Capture the cell that displays the provided text and extract its (X, Y) central coordinate. 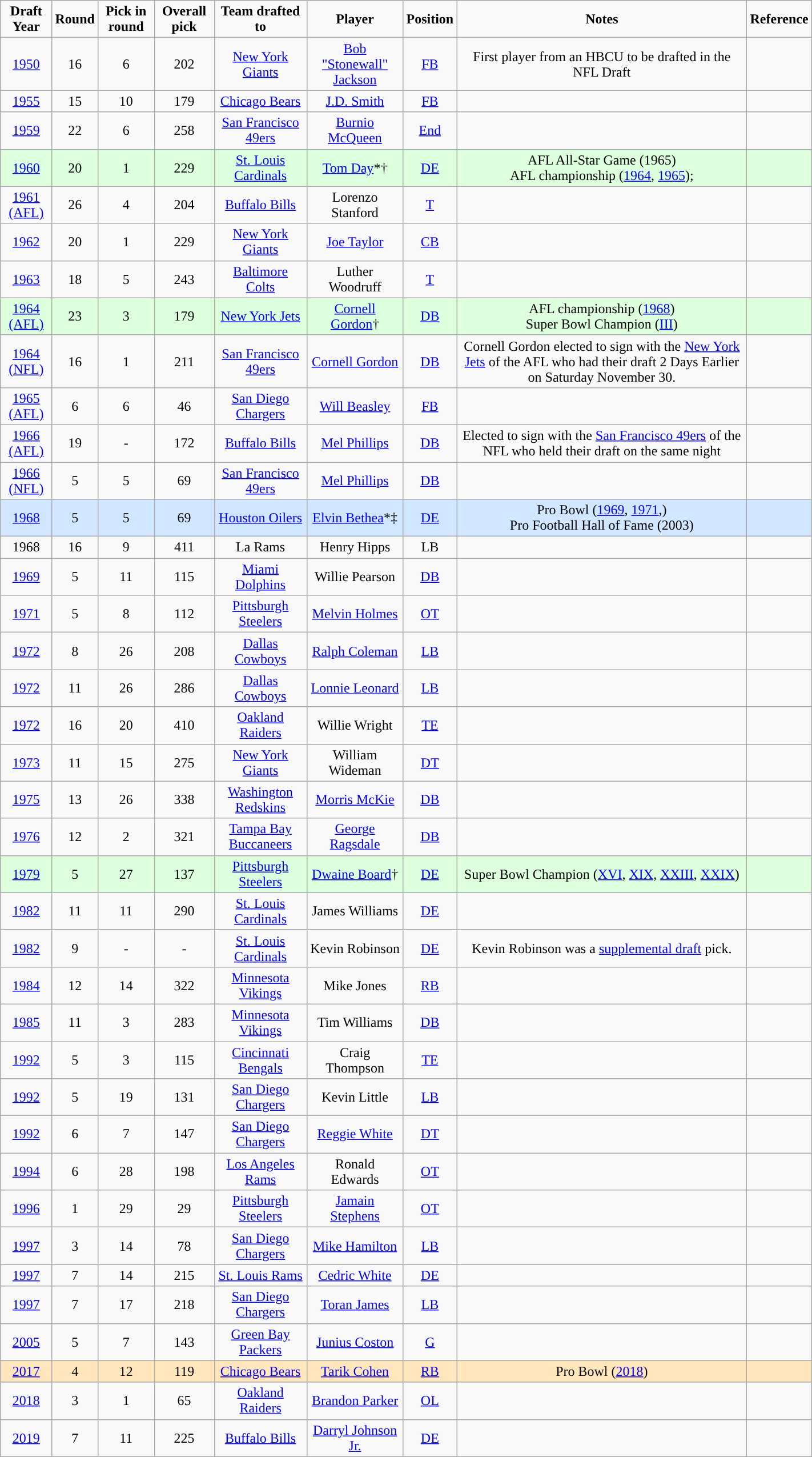
Miami Dolphins (260, 577)
Overall pick (184, 19)
Baltimore Colts (260, 279)
Lorenzo Stanford (355, 205)
2 (126, 836)
Ronald Edwards (355, 1171)
Mike Jones (355, 985)
243 (184, 279)
Tampa Bay Buccaneers (260, 836)
1985 (26, 1023)
23 (75, 317)
Luther Woodruff (355, 279)
1955 (26, 101)
28 (126, 1171)
Team drafted to (260, 19)
2019 (26, 1438)
Kevin Robinson (355, 948)
1966 (AFL) (26, 443)
Pick in round (126, 19)
New York Jets (260, 317)
Notes (602, 19)
22 (75, 130)
Junius Coston (355, 1342)
211 (184, 361)
215 (184, 1275)
1973 (26, 762)
Reference (779, 19)
Melvin Holmes (355, 614)
208 (184, 651)
202 (184, 64)
78 (184, 1246)
1996 (26, 1209)
Jamain Stephens (355, 1209)
18 (75, 279)
First player from an HBCU to be drafted in the NFL Draft (602, 64)
275 (184, 762)
204 (184, 205)
411 (184, 547)
1994 (26, 1171)
2005 (26, 1342)
1969 (26, 577)
1975 (26, 800)
Super Bowl Champion (XVI, XIX, XXIII, XXIX) (602, 874)
Tim Williams (355, 1023)
112 (184, 614)
Lonnie Leonard (355, 688)
Reggie White (355, 1135)
13 (75, 800)
286 (184, 688)
George Ragsdale (355, 836)
172 (184, 443)
Tom Day*† (355, 168)
Mike Hamilton (355, 1246)
Dwaine Board† (355, 874)
1960 (26, 168)
1984 (26, 985)
Burnio McQueen (355, 130)
St. Louis Rams (260, 1275)
Elvin Bethea*‡ (355, 518)
Toran James (355, 1305)
Position (430, 19)
17 (126, 1305)
1964 (NFL) (26, 361)
Willie Wright (355, 726)
283 (184, 1023)
1966 (NFL) (26, 480)
Cornell Gordon (355, 361)
1961 (AFL) (26, 205)
Elected to sign with the San Francisco 49ers of the NFL who held their draft on the same night (602, 443)
Kevin Little (355, 1097)
Joe Taylor (355, 242)
AFL championship (1968)Super Bowl Champion (III) (602, 317)
La Rams (260, 547)
147 (184, 1135)
Los Angeles Rams (260, 1171)
1964 (AFL) (26, 317)
Player (355, 19)
CB (430, 242)
225 (184, 1438)
1979 (26, 874)
1959 (26, 130)
OL (430, 1401)
338 (184, 800)
321 (184, 836)
Willie Pearson (355, 577)
William Wideman (355, 762)
Darryl Johnson Jr. (355, 1438)
Houston Oilers (260, 518)
410 (184, 726)
Pro Bowl (2018) (602, 1371)
218 (184, 1305)
46 (184, 406)
Will Beasley (355, 406)
131 (184, 1097)
Cedric White (355, 1275)
1962 (26, 242)
Bob "Stonewall" Jackson (355, 64)
Tarik Cohen (355, 1371)
J.D. Smith (355, 101)
2017 (26, 1371)
End (430, 130)
1971 (26, 614)
Washington Redskins (260, 800)
Henry Hipps (355, 547)
10 (126, 101)
G (430, 1342)
137 (184, 874)
1965 (AFL) (26, 406)
Kevin Robinson was a supplemental draft pick. (602, 948)
Morris McKie (355, 800)
1950 (26, 64)
119 (184, 1371)
143 (184, 1342)
Green Bay Packers (260, 1342)
Craig Thompson (355, 1059)
James Williams (355, 911)
322 (184, 985)
65 (184, 1401)
Cincinnati Bengals (260, 1059)
1963 (26, 279)
Ralph Coleman (355, 651)
Round (75, 19)
1976 (26, 836)
Brandon Parker (355, 1401)
290 (184, 911)
Pro Bowl (1969, 1971,)Pro Football Hall of Fame (2003) (602, 518)
AFL All-Star Game (1965)AFL championship (1964, 1965); (602, 168)
Cornell Gordon elected to sign with the New York Jets of the AFL who had their draft 2 Days Earlier on Saturday November 30. (602, 361)
27 (126, 874)
198 (184, 1171)
Draft Year (26, 19)
258 (184, 130)
2018 (26, 1401)
Cornell Gordon† (355, 317)
